Scan for the cell matching the given text and deliver its [X, Y] coordinate at center. 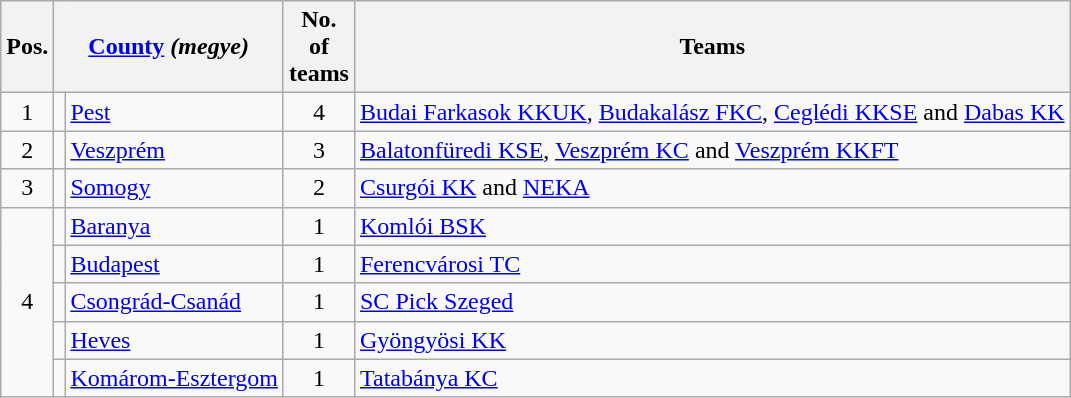
SC Pick Szeged [712, 302]
Csurgói KK and NEKA [712, 188]
Balatonfüredi KSE, Veszprém KC and Veszprém KKFT [712, 150]
County (megye) [169, 47]
No. of teams [318, 47]
Heves [174, 340]
Gyöngyösi KK [712, 340]
Veszprém [174, 150]
Teams [712, 47]
Komárom-Esztergom [174, 378]
Somogy [174, 188]
Budapest [174, 264]
Pos. [28, 47]
Budai Farkasok KKUK, Budakalász FKC, Ceglédi KKSE and Dabas KK [712, 112]
Ferencvárosi TC [712, 264]
Baranya [174, 226]
Csongrád-Csanád [174, 302]
Pest [174, 112]
Komlói BSK [712, 226]
Tatabánya KC [712, 378]
